Determine the [X, Y] coordinate at the center of the cell enclosing the given text.  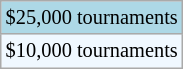
$25,000 tournaments [92, 17]
$10,000 tournaments [92, 51]
